Provide the [x, y] coordinate of the cell's center where the given text is located.  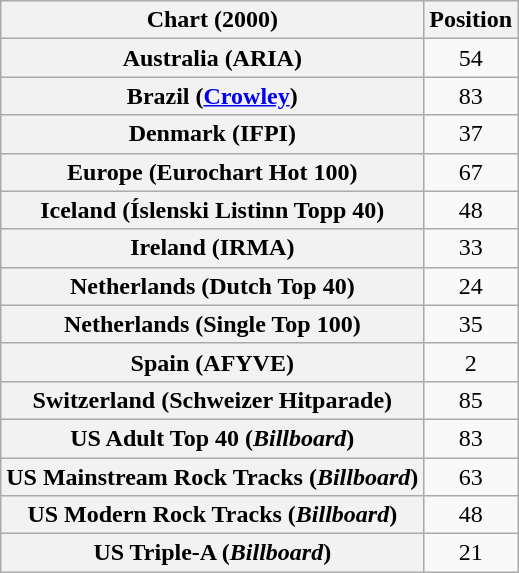
Ireland (IRMA) [212, 248]
21 [471, 553]
33 [471, 248]
Spain (AFYVE) [212, 362]
35 [471, 324]
67 [471, 172]
Iceland (Íslenski Listinn Topp 40) [212, 210]
Netherlands (Single Top 100) [212, 324]
Position [471, 20]
2 [471, 362]
US Modern Rock Tracks (Billboard) [212, 515]
Denmark (IFPI) [212, 134]
Europe (Eurochart Hot 100) [212, 172]
Netherlands (Dutch Top 40) [212, 286]
US Triple-A (Billboard) [212, 553]
Switzerland (Schweizer Hitparade) [212, 400]
37 [471, 134]
Chart (2000) [212, 20]
US Adult Top 40 (Billboard) [212, 438]
24 [471, 286]
US Mainstream Rock Tracks (Billboard) [212, 477]
Australia (ARIA) [212, 58]
54 [471, 58]
Brazil (Crowley) [212, 96]
85 [471, 400]
63 [471, 477]
